Scan for the cell matching the given text and deliver its (X, Y) coordinate at center. 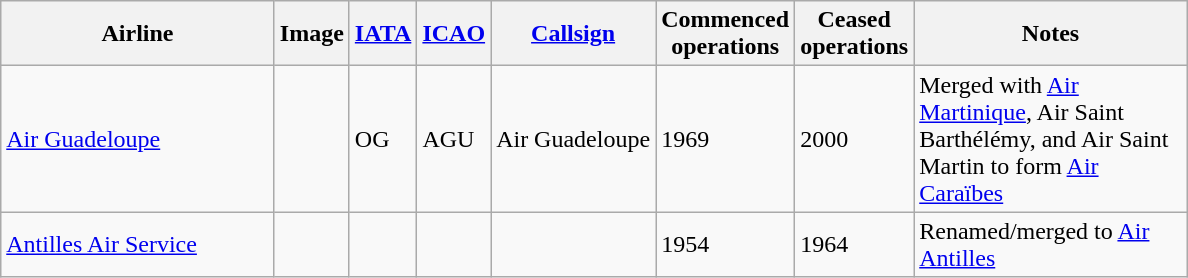
2000 (854, 139)
Image (312, 34)
AGU (454, 139)
Renamed/merged to Air Antilles (1051, 244)
Airline (138, 34)
ICAO (454, 34)
Notes (1051, 34)
1964 (854, 244)
1954 (726, 244)
OG (383, 139)
IATA (383, 34)
1969 (726, 139)
Commencedoperations (726, 34)
Antilles Air Service (138, 244)
Merged with Air Martinique, Air Saint Barthélémy, and Air Saint Martin to form Air Caraïbes (1051, 139)
Callsign (574, 34)
Ceasedoperations (854, 34)
